Detect which cell encompasses the target text, then output its [X, Y] center coordinate. 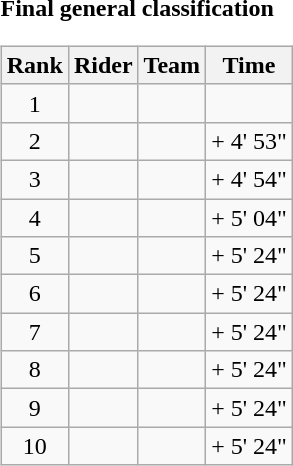
Team [172, 65]
4 [34, 217]
10 [34, 446]
7 [34, 332]
Rider [103, 65]
2 [34, 141]
8 [34, 370]
+ 5' 04" [250, 217]
+ 4' 53" [250, 141]
3 [34, 179]
5 [34, 256]
Time [250, 65]
6 [34, 294]
+ 4' 54" [250, 179]
1 [34, 103]
Rank [34, 65]
9 [34, 408]
